Capture the cell that displays the provided text and extract its [X, Y] central coordinate. 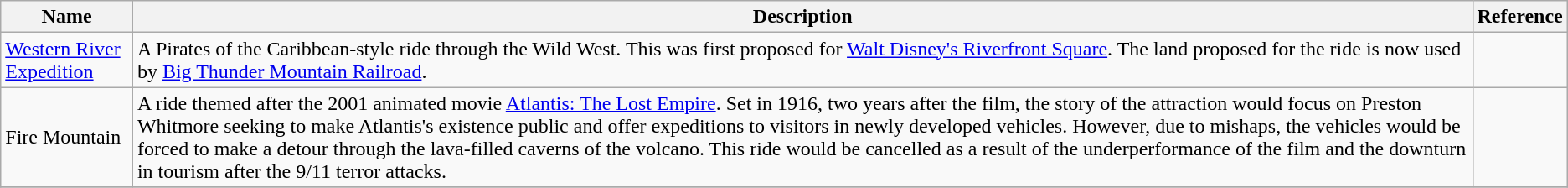
Description [802, 17]
Fire Mountain [67, 138]
Reference [1519, 17]
Name [67, 17]
Western River Expedition [67, 60]
